Return [X, Y] of the center of cell containing provided text 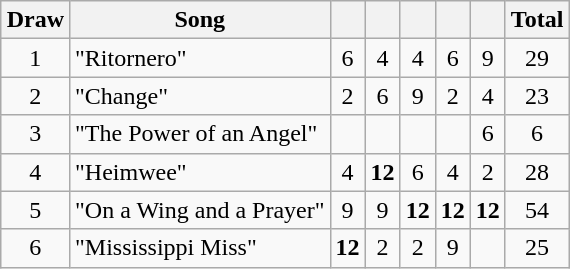
"Mississippi Miss" [200, 248]
"On a Wing and a Prayer" [200, 210]
5 [35, 210]
29 [537, 58]
54 [537, 210]
Song [200, 20]
25 [537, 248]
23 [537, 96]
"The Power of an Angel" [200, 134]
3 [35, 134]
Draw [35, 20]
28 [537, 172]
"Ritornero" [200, 58]
1 [35, 58]
"Heimwee" [200, 172]
"Change" [200, 96]
Total [537, 20]
